Capture the cell that displays the provided text and extract its (X, Y) central coordinate. 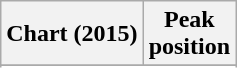
Chart (2015) (72, 34)
Peakposition (189, 34)
